Determine the (X, Y) coordinate at the center of the cell enclosing the given text.  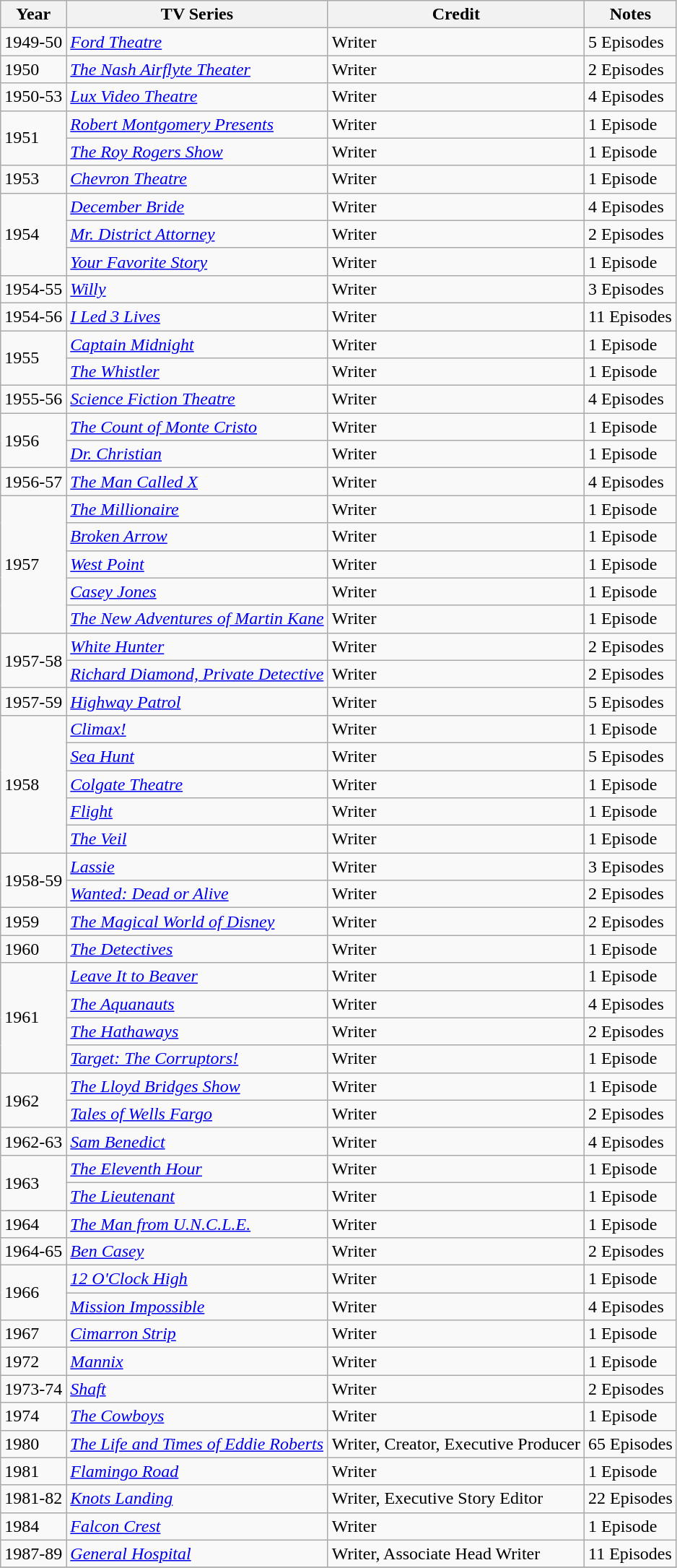
The Count of Monte Cristo (197, 427)
Richard Diamond, Private Detective (197, 674)
Wanted: Dead or Alive (197, 894)
1987-89 (33, 1554)
The Man from U.N.C.L.E. (197, 1224)
The Aquanauts (197, 1004)
1951 (33, 138)
Flight (197, 812)
1956-57 (33, 482)
Broken Arrow (197, 537)
The Magical World of Disney (197, 922)
1960 (33, 949)
Credit (456, 14)
1955-56 (33, 399)
1961 (33, 1018)
Knots Landing (197, 1499)
Leave It to Beaver (197, 976)
General Hospital (197, 1554)
Mannix (197, 1361)
Cimarron Strip (197, 1334)
65 Episodes (631, 1444)
TV Series (197, 14)
1954-56 (33, 316)
The Lloyd Bridges Show (197, 1086)
Shaft (197, 1389)
I Led 3 Lives (197, 316)
Chevron Theatre (197, 179)
The Nash Airflyte Theater (197, 69)
1956 (33, 441)
1981 (33, 1471)
1964-65 (33, 1252)
1966 (33, 1293)
White Hunter (197, 646)
Mission Impossible (197, 1307)
The Lieutenant (197, 1196)
1959 (33, 922)
1957-58 (33, 660)
Lux Video Theatre (197, 97)
1972 (33, 1361)
1954-55 (33, 289)
1963 (33, 1182)
1980 (33, 1444)
West Point (197, 564)
1967 (33, 1334)
Writer, Executive Story Editor (456, 1499)
1981-82 (33, 1499)
The Man Called X (197, 482)
Mr. District Attorney (197, 234)
Year (33, 14)
Flamingo Road (197, 1471)
The Eleventh Hour (197, 1169)
December Bride (197, 207)
Robert Montgomery Presents (197, 124)
Casey Jones (197, 592)
Your Favorite Story (197, 261)
The Hathaways (197, 1031)
1962-63 (33, 1141)
1955 (33, 358)
Colgate Theatre (197, 784)
Notes (631, 14)
1958 (33, 784)
The Detectives (197, 949)
Lassie (197, 867)
The Whistler (197, 372)
1950 (33, 69)
Target: The Corruptors! (197, 1059)
1957-59 (33, 701)
1954 (33, 234)
Ford Theatre (197, 42)
1953 (33, 179)
Captain Midnight (197, 345)
Writer, Associate Head Writer (456, 1554)
The Life and Times of Eddie Roberts (197, 1444)
1974 (33, 1416)
1958-59 (33, 880)
Sam Benedict (197, 1141)
The Cowboys (197, 1416)
Climax! (197, 729)
Sea Hunt (197, 756)
Ben Casey (197, 1252)
Highway Patrol (197, 701)
Tales of Wells Fargo (197, 1114)
1950-53 (33, 97)
The Roy Rogers Show (197, 152)
1957 (33, 564)
Science Fiction Theatre (197, 399)
The Veil (197, 839)
The New Adventures of Martin Kane (197, 619)
Willy (197, 289)
Writer, Creator, Executive Producer (456, 1444)
Falcon Crest (197, 1526)
The Millionaire (197, 509)
Dr. Christian (197, 454)
22 Episodes (631, 1499)
1962 (33, 1100)
12 O'Clock High (197, 1279)
1964 (33, 1224)
1949-50 (33, 42)
1973-74 (33, 1389)
1984 (33, 1526)
